Pinpoint the cell where the given text exists, returning its (x, y) midpoint coordinate. 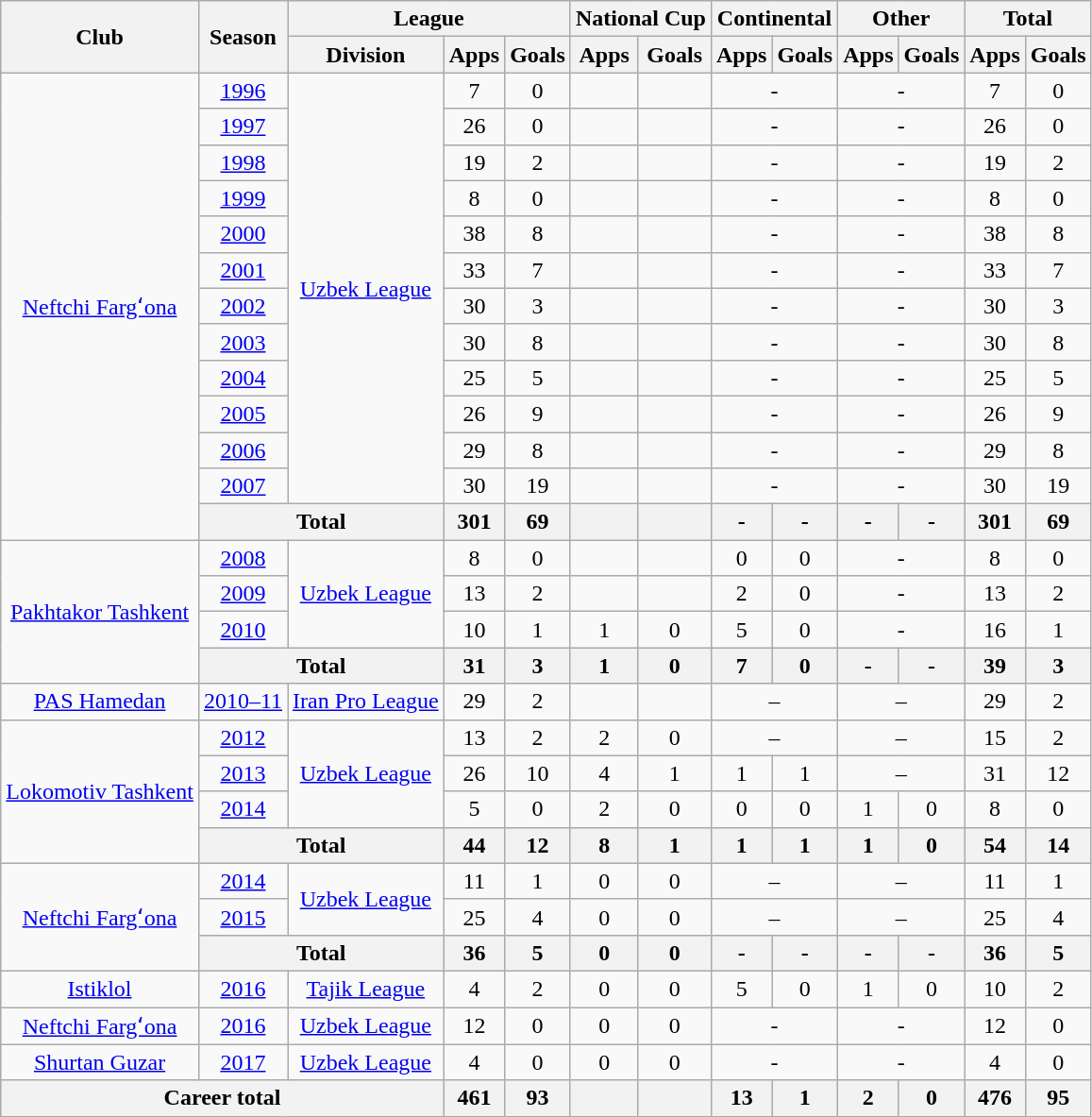
Division (366, 55)
National Cup (640, 19)
2008 (243, 558)
Pakhtakor Tashkent (100, 612)
2010–11 (243, 702)
2005 (243, 414)
Continental (774, 19)
1996 (243, 91)
2009 (243, 594)
1998 (243, 162)
2010 (243, 630)
League (429, 19)
93 (538, 1098)
Tajik League (366, 989)
461 (474, 1098)
2001 (243, 270)
PAS Hamedan (100, 702)
Lokomotiv Tashkent (100, 791)
15 (995, 737)
Istiklol (100, 989)
54 (995, 845)
2002 (243, 306)
2015 (243, 917)
44 (474, 845)
14 (1058, 845)
476 (995, 1098)
1999 (243, 198)
Iran Pro League (366, 702)
Club (100, 37)
2006 (243, 450)
16 (995, 630)
1997 (243, 127)
2017 (243, 1062)
2003 (243, 342)
2007 (243, 486)
95 (1058, 1098)
2004 (243, 378)
2000 (243, 234)
Career total (223, 1098)
39 (995, 666)
2013 (243, 773)
Shurtan Guzar (100, 1062)
2012 (243, 737)
Other (901, 19)
Season (243, 37)
